Capture the cell that displays the provided text and extract its (x, y) central coordinate. 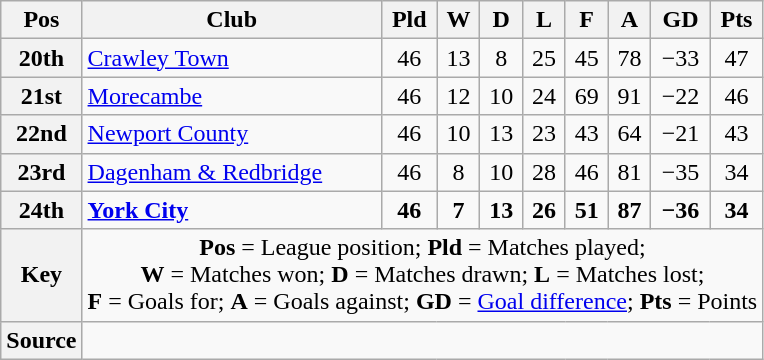
York City (232, 210)
D (502, 20)
A (630, 20)
69 (586, 96)
−35 (680, 172)
GD (680, 20)
24 (544, 96)
Pts (736, 20)
26 (544, 210)
91 (630, 96)
23rd (42, 172)
−21 (680, 134)
87 (630, 210)
51 (586, 210)
Crawley Town (232, 58)
12 (458, 96)
−22 (680, 96)
F (586, 20)
Morecambe (232, 96)
Pos (42, 20)
Newport County (232, 134)
81 (630, 172)
25 (544, 58)
23 (544, 134)
45 (586, 58)
Club (232, 20)
Pld (409, 20)
47 (736, 58)
78 (630, 58)
−33 (680, 58)
22nd (42, 134)
L (544, 20)
64 (630, 134)
21st (42, 96)
Dagenham & Redbridge (232, 172)
7 (458, 210)
−36 (680, 210)
28 (544, 172)
Source (42, 340)
Key (42, 275)
W (458, 20)
24th (42, 210)
20th (42, 58)
